Find where the given text appears and provide that cell's center as [X, Y] coordinate. 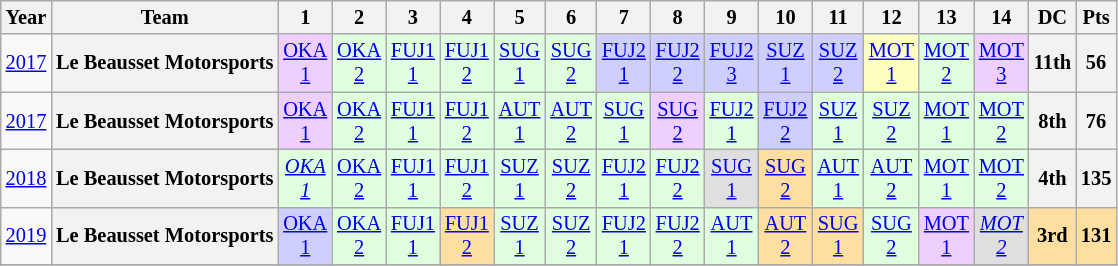
9 [732, 17]
3 [413, 17]
MOT3 [1002, 63]
FUJ23 [732, 63]
14 [1002, 17]
6 [571, 17]
8 [678, 17]
11 [838, 17]
DC [1052, 17]
10 [785, 17]
7 [624, 17]
4th [1052, 178]
1 [305, 17]
Pts [1096, 17]
2018 [26, 178]
2 [359, 17]
Team [164, 17]
135 [1096, 178]
76 [1096, 121]
8th [1052, 121]
12 [892, 17]
Year [26, 17]
3rd [1052, 236]
13 [946, 17]
5 [520, 17]
131 [1096, 236]
2019 [26, 236]
4 [467, 17]
11th [1052, 63]
56 [1096, 63]
